Pinpoint the cell where the given text exists, returning its (x, y) midpoint coordinate. 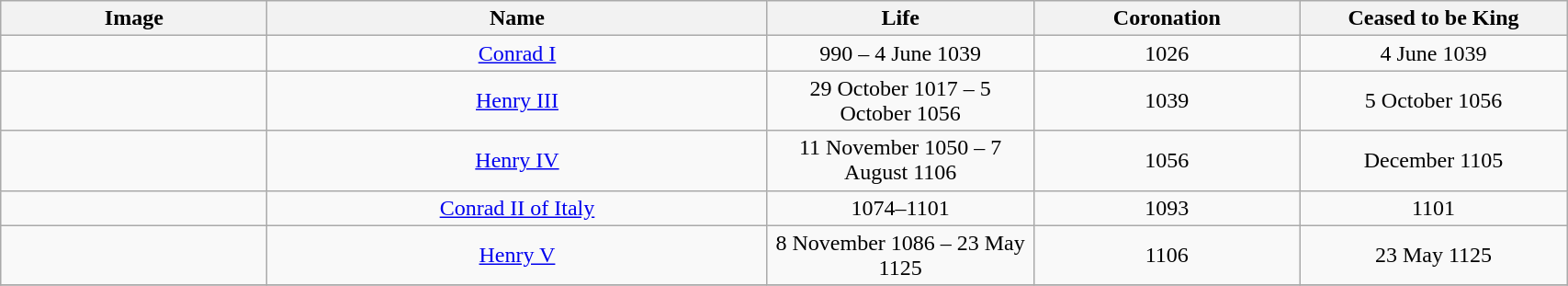
Ceased to be King (1433, 18)
1093 (1167, 208)
1074–1101 (900, 208)
Coronation (1167, 18)
Image (134, 18)
23 May 1125 (1433, 256)
1056 (1167, 160)
Conrad I (517, 53)
29 October 1017 – 5 October 1056 (900, 101)
4 June 1039 (1433, 53)
Henry V (517, 256)
Henry IV (517, 160)
1106 (1167, 256)
8 November 1086 – 23 May 1125 (900, 256)
1039 (1167, 101)
Life (900, 18)
Conrad II of Italy (517, 208)
Henry III (517, 101)
1101 (1433, 208)
11 November 1050 – 7 August 1106 (900, 160)
5 October 1056 (1433, 101)
Name (517, 18)
990 – 4 June 1039 (900, 53)
1026 (1167, 53)
December 1105 (1433, 160)
